Output the [x, y] coordinate of the center of the cell containing the given text.  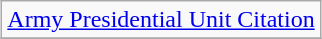
Army Presidential Unit Citation [161, 20]
